Determine the (x, y) coordinate at the center of the cell enclosing the given text.  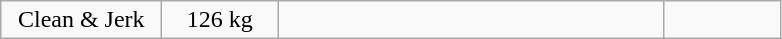
126 kg (220, 20)
Clean & Jerk (82, 20)
